Return the (X, Y) coordinate for the center point of the cell that contains the specified text.  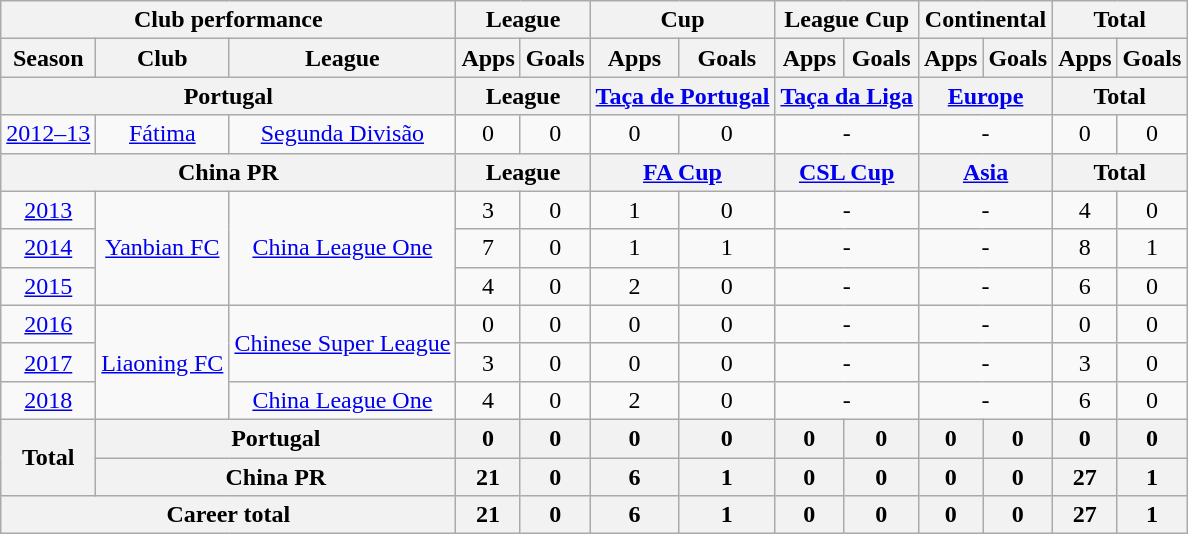
2014 (48, 248)
2018 (48, 400)
Career total (228, 515)
Cup (682, 20)
Fátima (162, 134)
Liaoning FC (162, 362)
2013 (48, 210)
Chinese Super League (342, 343)
Segunda Divisão (342, 134)
Taça da Liga (847, 96)
2016 (48, 324)
Club performance (228, 20)
Continental (985, 20)
Season (48, 58)
Europe (985, 96)
Yanbian FC (162, 248)
Club (162, 58)
8 (1085, 248)
2017 (48, 362)
2015 (48, 286)
2012–13 (48, 134)
7 (488, 248)
Asia (985, 172)
CSL Cup (847, 172)
Taça de Portugal (682, 96)
League Cup (847, 20)
FA Cup (682, 172)
